Output the (x, y) coordinate of the center of the cell containing the given text.  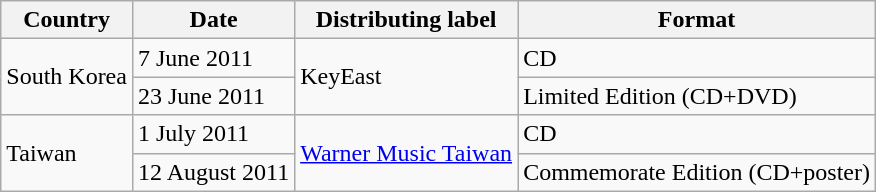
Distributing label (406, 20)
Format (697, 20)
Taiwan (67, 153)
12 August 2011 (213, 172)
Warner Music Taiwan (406, 153)
23 June 2011 (213, 96)
KeyEast (406, 77)
Date (213, 20)
South Korea (67, 77)
1 July 2011 (213, 134)
7 June 2011 (213, 58)
Limited Edition (CD+DVD) (697, 96)
Commemorate Edition (CD+poster) (697, 172)
Country (67, 20)
